Capture the cell that displays the provided text and extract its [x, y] central coordinate. 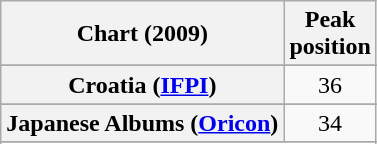
34 [330, 123]
Chart (2009) [142, 34]
Croatia (IFPI) [142, 85]
Japanese Albums (Oricon) [142, 123]
Peakposition [330, 34]
36 [330, 85]
